Find where the given text appears and provide that cell's center as (x, y) coordinate. 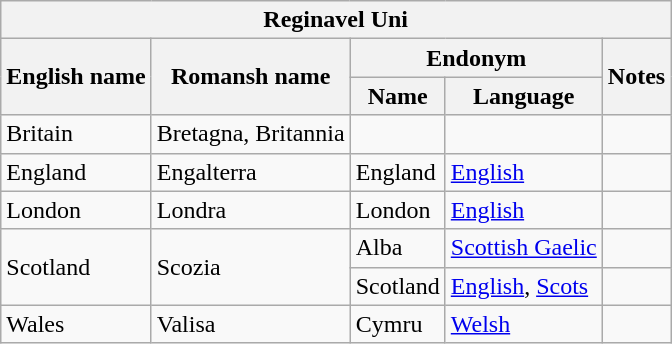
Romansh name (250, 77)
Scottish Gaelic (524, 248)
Notes (636, 77)
English name (76, 77)
Welsh (524, 324)
Bretagna, Britannia (250, 134)
Valisa (250, 324)
Reginavel Uni (336, 20)
Engalterra (250, 172)
Londra (250, 210)
Scozia (250, 267)
Wales (76, 324)
Britain (76, 134)
Endonym (476, 58)
Cymru (398, 324)
Alba (398, 248)
Name (398, 96)
Language (524, 96)
English, Scots (524, 286)
